Return [x, y] of the center of cell containing provided text 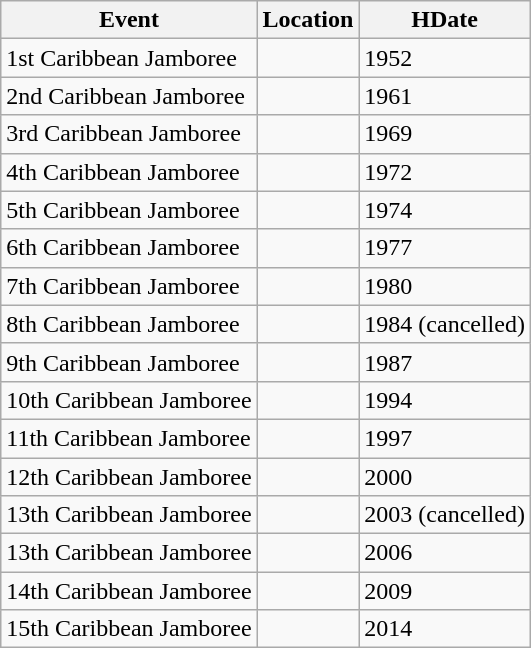
7th Caribbean Jamboree [129, 286]
1980 [445, 286]
10th Caribbean Jamboree [129, 400]
4th Caribbean Jamboree [129, 172]
8th Caribbean Jamboree [129, 324]
Event [129, 20]
2003 (cancelled) [445, 515]
2009 [445, 591]
12th Caribbean Jamboree [129, 477]
1987 [445, 362]
Location [308, 20]
2000 [445, 477]
2014 [445, 629]
1972 [445, 172]
11th Caribbean Jamboree [129, 438]
1969 [445, 134]
1997 [445, 438]
1961 [445, 96]
14th Caribbean Jamboree [129, 591]
15th Caribbean Jamboree [129, 629]
2006 [445, 553]
1994 [445, 400]
2nd Caribbean Jamboree [129, 96]
3rd Caribbean Jamboree [129, 134]
1952 [445, 58]
HDate [445, 20]
1977 [445, 248]
1974 [445, 210]
5th Caribbean Jamboree [129, 210]
9th Caribbean Jamboree [129, 362]
6th Caribbean Jamboree [129, 248]
1st Caribbean Jamboree [129, 58]
1984 (cancelled) [445, 324]
